Identify which cell holds the provided text, then report its (x, y) central coordinate. 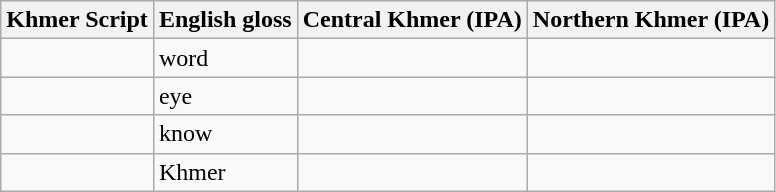
eye (225, 96)
Northern Khmer (IPA) (650, 20)
Khmer Script (78, 20)
English gloss (225, 20)
know (225, 134)
Khmer (225, 172)
word (225, 58)
Central Khmer (IPA) (412, 20)
